Search for the cell housing the specified text and yield its (X, Y) center coordinate. 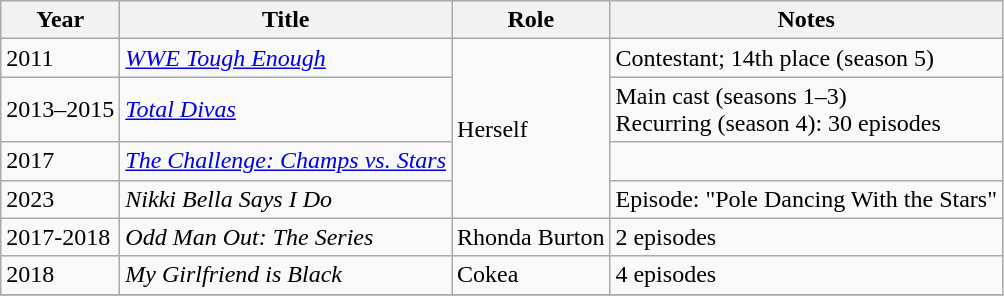
Notes (806, 20)
2017 (60, 161)
Rhonda Burton (531, 237)
Nikki Bella Says I Do (286, 199)
2013–2015 (60, 110)
WWE Tough Enough (286, 58)
Contestant; 14th place (season 5) (806, 58)
2023 (60, 199)
My Girlfriend is Black (286, 275)
The Challenge: Champs vs. Stars (286, 161)
Year (60, 20)
2 episodes (806, 237)
Role (531, 20)
2018 (60, 275)
Episode: "Pole Dancing With the Stars" (806, 199)
2017-2018 (60, 237)
Main cast (seasons 1–3)Recurring (season 4): 30 episodes (806, 110)
Odd Man Out: The Series (286, 237)
Title (286, 20)
Herself (531, 128)
4 episodes (806, 275)
Cokea (531, 275)
Total Divas (286, 110)
2011 (60, 58)
